Capture the cell that displays the provided text and extract its [x, y] central coordinate. 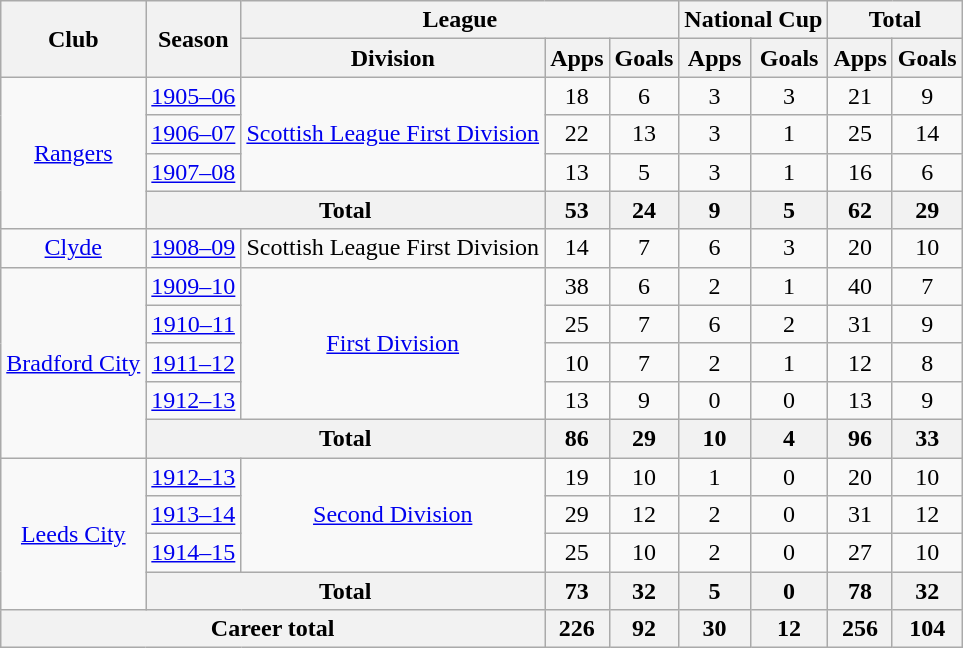
27 [860, 553]
33 [927, 438]
1909–10 [194, 286]
Clyde [74, 248]
73 [577, 591]
22 [577, 134]
1907–08 [194, 172]
1911–12 [194, 362]
8 [927, 362]
First Division [393, 343]
104 [927, 629]
40 [860, 286]
1913–14 [194, 515]
62 [860, 210]
1906–07 [194, 134]
86 [577, 438]
18 [577, 96]
16 [860, 172]
National Cup [754, 20]
League [460, 20]
24 [644, 210]
53 [577, 210]
Second Division [393, 515]
Career total [273, 629]
19 [577, 477]
226 [577, 629]
Division [393, 58]
1908–09 [194, 248]
1905–06 [194, 96]
78 [860, 591]
Bradford City [74, 362]
Club [74, 39]
1910–11 [194, 324]
30 [715, 629]
4 [789, 438]
21 [860, 96]
Leeds City [74, 534]
256 [860, 629]
1914–15 [194, 553]
92 [644, 629]
Rangers [74, 153]
96 [860, 438]
Season [194, 39]
38 [577, 286]
